Find where the given text appears and provide that cell's center as (X, Y) coordinate. 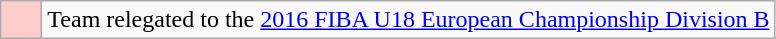
Team relegated to the 2016 FIBA U18 European Championship Division B (408, 20)
